Provide the (x, y) coordinate of the cell's center where the given text is located.  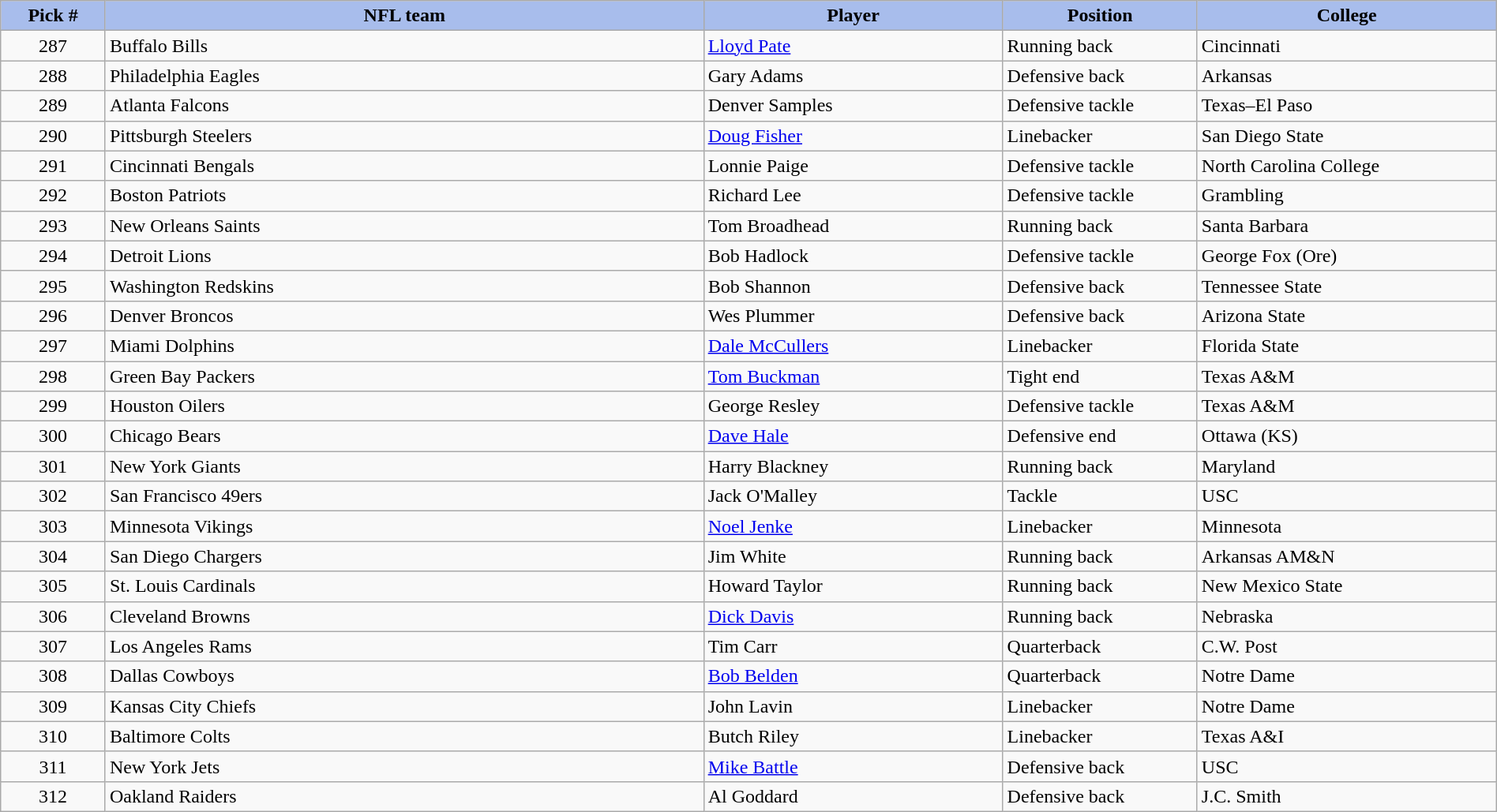
310 (54, 736)
309 (54, 706)
San Francisco 49ers (404, 496)
Defensive end (1100, 436)
Wes Plummer (853, 316)
Gary Adams (853, 76)
Bob Hadlock (853, 256)
Bob Shannon (853, 286)
San Diego State (1347, 136)
295 (54, 286)
Doug Fisher (853, 136)
Texas A&I (1347, 736)
George Resley (853, 406)
Atlanta Falcons (404, 106)
Buffalo Bills (404, 46)
Lonnie Paige (853, 166)
New Orleans Saints (404, 226)
Detroit Lions (404, 256)
307 (54, 646)
294 (54, 256)
Tight end (1100, 376)
301 (54, 466)
C.W. Post (1347, 646)
Boston Patriots (404, 196)
287 (54, 46)
George Fox (Ore) (1347, 256)
290 (54, 136)
Harry Blackney (853, 466)
Denver Broncos (404, 316)
304 (54, 556)
300 (54, 436)
312 (54, 796)
Dale McCullers (853, 346)
Baltimore Colts (404, 736)
Jim White (853, 556)
Maryland (1347, 466)
Green Bay Packers (404, 376)
New Mexico State (1347, 586)
Arkansas AM&N (1347, 556)
Richard Lee (853, 196)
San Diego Chargers (404, 556)
J.C. Smith (1347, 796)
Al Goddard (853, 796)
Dallas Cowboys (404, 676)
Texas–El Paso (1347, 106)
Pick # (54, 16)
305 (54, 586)
Arizona State (1347, 316)
Kansas City Chiefs (404, 706)
Chicago Bears (404, 436)
293 (54, 226)
Tom Broadhead (853, 226)
Arkansas (1347, 76)
Minnesota Vikings (404, 526)
289 (54, 106)
Player (853, 16)
Jack O'Malley (853, 496)
Washington Redskins (404, 286)
Howard Taylor (853, 586)
303 (54, 526)
St. Louis Cardinals (404, 586)
Tim Carr (853, 646)
291 (54, 166)
311 (54, 766)
296 (54, 316)
Butch Riley (853, 736)
Noel Jenke (853, 526)
299 (54, 406)
Lloyd Pate (853, 46)
308 (54, 676)
Nebraska (1347, 616)
Cleveland Browns (404, 616)
298 (54, 376)
Pittsburgh Steelers (404, 136)
288 (54, 76)
306 (54, 616)
John Lavin (853, 706)
297 (54, 346)
Florida State (1347, 346)
Miami Dolphins (404, 346)
Oakland Raiders (404, 796)
Grambling (1347, 196)
NFL team (404, 16)
Cincinnati (1347, 46)
Dick Davis (853, 616)
Position (1100, 16)
Tackle (1100, 496)
Ottawa (KS) (1347, 436)
Cincinnati Bengals (404, 166)
Philadelphia Eagles (404, 76)
Minnesota (1347, 526)
North Carolina College (1347, 166)
New York Giants (404, 466)
Santa Barbara (1347, 226)
Mike Battle (853, 766)
Dave Hale (853, 436)
Bob Belden (853, 676)
Houston Oilers (404, 406)
Tom Buckman (853, 376)
Tennessee State (1347, 286)
College (1347, 16)
Denver Samples (853, 106)
Los Angeles Rams (404, 646)
302 (54, 496)
292 (54, 196)
New York Jets (404, 766)
